Determine the [x, y] coordinate at the center of the cell enclosing the given text.  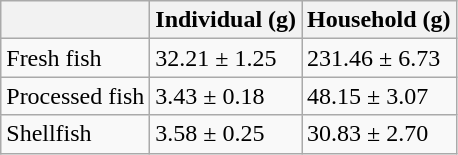
Household (g) [379, 20]
32.21 ± 1.25 [226, 58]
Individual (g) [226, 20]
3.58 ± 0.25 [226, 134]
231.46 ± 6.73 [379, 58]
Shellfish [76, 134]
30.83 ± 2.70 [379, 134]
Processed fish [76, 96]
3.43 ± 0.18 [226, 96]
48.15 ± 3.07 [379, 96]
Fresh fish [76, 58]
